Provide the [X, Y] coordinate of the cell's center where the given text is located.  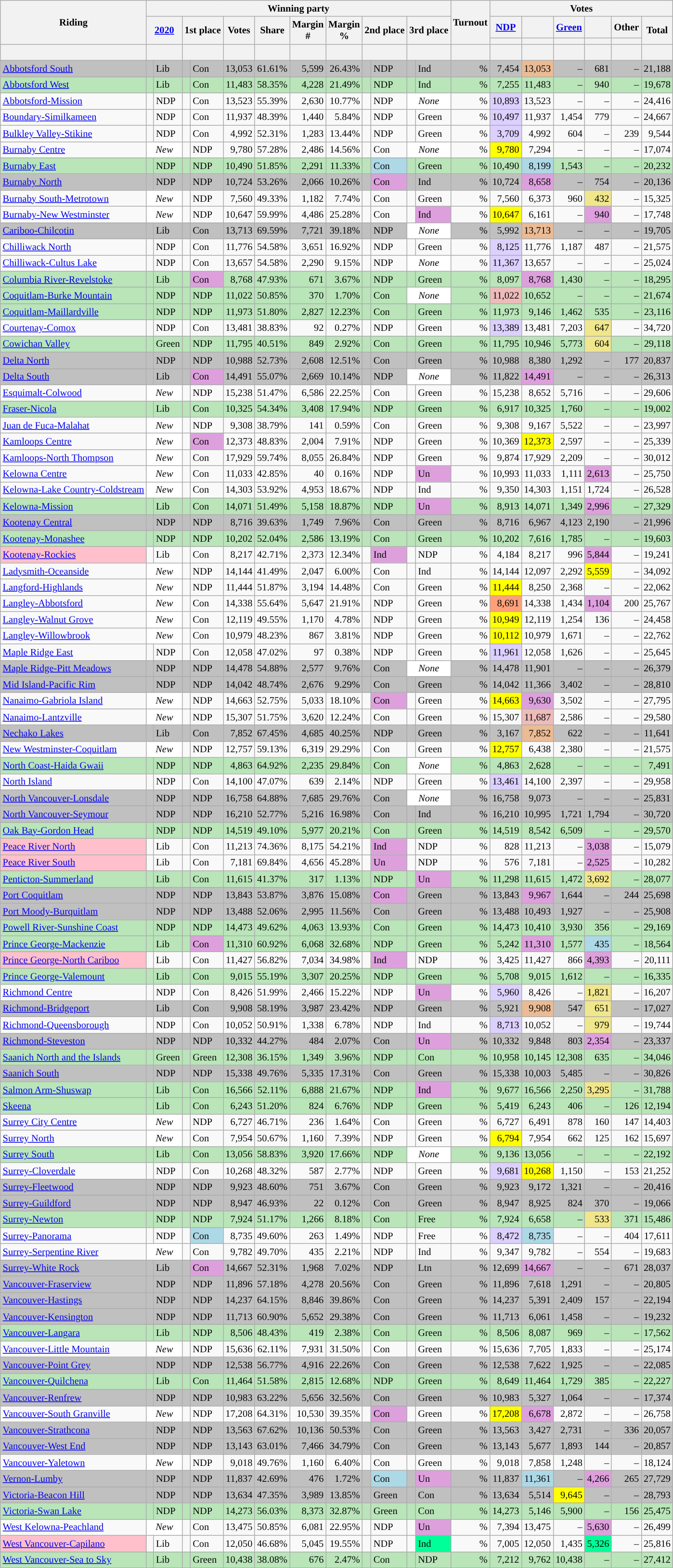
2,004 [308, 441]
4.78% [344, 620]
63.22% [272, 1398]
263 [308, 1236]
54.88% [272, 668]
6,967 [537, 523]
Juan de Fuca-Malahat [74, 425]
484 [308, 1041]
6,678 [537, 1414]
Columbia River-Revelstoke [74, 279]
10,995 [537, 814]
Prince George-Valemount [74, 976]
27,412 [657, 1560]
7.91% [344, 441]
5,921 [506, 1008]
3,502 [569, 701]
51.49% [272, 506]
5,146 [537, 1511]
2,827 [308, 312]
2,525 [598, 862]
6,319 [308, 749]
1,927 [569, 911]
10,112 [506, 636]
Surrey North [74, 1138]
17,611 [657, 1236]
22 [308, 1203]
18.10% [344, 701]
20,057 [657, 1430]
64.88% [272, 798]
31,788 [657, 1090]
51.17% [272, 1219]
828 [506, 847]
1,454 [569, 117]
10,993 [506, 474]
64.31% [272, 1414]
Surrey South [74, 1154]
9,167 [537, 425]
Saanich South [74, 1073]
Vancouver-Hastings [74, 1300]
53.92% [272, 490]
4,123 [569, 523]
1,749 [308, 523]
69.59% [272, 231]
5,647 [308, 603]
17,562 [657, 1333]
59.99% [272, 214]
6.78% [344, 1025]
3.81% [344, 636]
22,192 [657, 1154]
Surrey City Centre [74, 1122]
2,676 [308, 684]
46.68% [272, 1543]
42.71% [272, 555]
6,081 [308, 1527]
49.60% [272, 1236]
74.36% [272, 847]
39.63% [272, 523]
6,373 [537, 198]
1.64% [344, 1122]
162 [626, 1138]
50.91% [272, 1025]
Vancouver-Langara [74, 1333]
5,242 [506, 944]
34.79% [344, 1446]
Richmond-Steveston [74, 1041]
8,125 [506, 247]
126 [626, 1106]
7.02% [344, 1268]
635 [598, 1057]
Oak Bay-Gordon Head [74, 830]
4,228 [308, 85]
West Vancouver-Sea to Sky [74, 1560]
5,992 [506, 231]
69.84% [272, 862]
Margin# [308, 30]
36.15% [272, 1057]
25,908 [657, 911]
12.23% [344, 312]
7,005 [506, 1543]
Vancouver-West End [74, 1446]
2.07% [344, 1041]
20,805 [657, 1284]
2,380 [569, 749]
19,705 [657, 231]
5,335 [308, 1073]
20,232 [657, 166]
3,987 [308, 1008]
11,687 [537, 717]
44.27% [272, 1041]
Prince George-Mackenzie [74, 944]
17,074 [657, 150]
5,677 [537, 1446]
9,762 [537, 1560]
55.07% [272, 377]
1.49% [344, 1236]
26,758 [657, 1414]
0.59% [344, 425]
25.28% [344, 214]
38.79% [272, 425]
7.96% [344, 523]
25,024 [657, 263]
Maple Ridge East [74, 652]
Nanaimo-Gabriola Island [74, 701]
Richmond Centre [74, 993]
Total [657, 30]
29,580 [657, 717]
5,977 [308, 830]
681 [598, 68]
5,419 [506, 1106]
3,620 [308, 717]
26,379 [657, 668]
2,613 [598, 474]
9,630 [537, 701]
Courtenay-Comox [74, 328]
34,092 [657, 571]
639 [308, 782]
1,266 [308, 1219]
144 [598, 1446]
662 [569, 1138]
49.62% [272, 928]
317 [308, 879]
20,111 [657, 960]
56.77% [272, 1365]
32.68% [344, 944]
Kamloops Centre [74, 441]
48.74% [272, 684]
1,794 [598, 814]
3,651 [308, 247]
7,255 [506, 85]
6.40% [344, 1463]
5.84% [344, 117]
5,485 [569, 1073]
26,528 [657, 490]
157 [598, 1300]
23,337 [657, 1041]
13,461 [506, 782]
5,652 [308, 1317]
Victoria-Swan Lake [74, 1511]
10,410 [537, 928]
878 [569, 1122]
622 [569, 733]
1,292 [569, 360]
48.43% [272, 1333]
0.27% [344, 328]
25,174 [657, 1349]
47.07% [272, 782]
8,542 [537, 830]
10,893 [506, 101]
Prince George-North Cariboo [74, 960]
156 [626, 1511]
10,003 [537, 1073]
21,188 [657, 68]
7.39% [344, 1138]
22,062 [657, 587]
29,570 [657, 830]
4,063 [308, 928]
19,066 [657, 1203]
51.80% [272, 312]
39.35% [344, 1414]
49.70% [272, 1252]
Burnaby-New Westminster [74, 214]
8.18% [344, 1219]
57.18% [272, 1284]
9,347 [506, 1252]
22,762 [657, 636]
54.21% [344, 847]
1,435 [569, 1543]
58.83% [272, 1154]
11,901 [537, 668]
7,454 [506, 68]
Surrey-Serpentine River [74, 1252]
50.53% [344, 1430]
7,858 [537, 1463]
46.93% [272, 1203]
26.43% [344, 68]
9,073 [537, 798]
1.13% [344, 879]
1,111 [569, 474]
147 [626, 1122]
866 [569, 960]
2,577 [308, 668]
1,440 [308, 117]
Langley-Walnut Grove [74, 620]
7,616 [537, 538]
40.25% [344, 733]
1,785 [569, 538]
1,925 [569, 1365]
18,124 [657, 1463]
Port Coquitlam [74, 895]
6,888 [308, 1090]
Vancouver-Kensington [74, 1317]
7,466 [308, 1446]
535 [598, 312]
Vancouver-South Granville [74, 1414]
20.25% [344, 976]
2,397 [569, 782]
6,061 [537, 1317]
Maple Ridge-Pitt Meadows [74, 668]
30,012 [657, 457]
45.28% [344, 862]
2,291 [308, 166]
849 [308, 344]
22.26% [344, 1365]
2nd place [385, 30]
20.56% [344, 1284]
1,151 [569, 490]
3,709 [506, 133]
North Vancouver-Lonsdale [74, 798]
11.33% [344, 166]
2,731 [569, 1430]
Surrey-White Rock [74, 1268]
42.85% [272, 474]
Chilliwack-Cultus Lake [74, 263]
3,989 [308, 1495]
8,373 [308, 1511]
2,354 [598, 1041]
Esquimalt-Colwood [74, 392]
42.69% [272, 1478]
55.39% [272, 101]
13.19% [344, 538]
1,254 [569, 620]
28,037 [657, 1268]
Kootenay Central [74, 523]
18.67% [344, 490]
58.19% [272, 1008]
9,677 [506, 1090]
18,295 [657, 279]
17.31% [344, 1073]
48.39% [272, 117]
12.34% [344, 555]
21.49% [344, 85]
803 [569, 1041]
48.32% [272, 1171]
9,544 [657, 133]
177 [626, 360]
5,045 [308, 1543]
1,462 [569, 312]
406 [569, 1106]
25,339 [657, 441]
25,475 [657, 1511]
52.04% [272, 538]
46.71% [272, 1122]
10.14% [344, 377]
27,795 [657, 701]
4,266 [598, 1478]
7,931 [308, 1349]
92 [308, 328]
22,227 [657, 1381]
12,194 [657, 1106]
New Westminster-Coquitlam [74, 749]
10.26% [344, 182]
1,833 [569, 1349]
5,522 [569, 425]
236 [308, 1122]
Turnout [470, 22]
Peace River North [74, 847]
17,374 [657, 1398]
21,996 [657, 523]
16.92% [344, 247]
53.26% [272, 182]
1,321 [569, 1187]
Vancouver-Little Mountain [74, 1349]
476 [308, 1478]
1,577 [569, 944]
60.92% [272, 944]
1,430 [569, 279]
11,641 [657, 733]
12,699 [506, 1268]
23.42% [344, 1008]
419 [308, 1333]
12.24% [344, 717]
3,167 [506, 733]
8,713 [506, 1025]
Cowichan Valley [74, 344]
27,329 [657, 506]
2,209 [569, 457]
Mid Island-Pacific Rim [74, 684]
47.02% [272, 652]
5,716 [569, 392]
2,047 [308, 571]
19,603 [657, 538]
49.55% [272, 620]
2,995 [308, 911]
Nanaimo-Lantzville [74, 717]
54.34% [272, 409]
1.72% [344, 1478]
239 [626, 133]
8,652 [537, 392]
39.18% [344, 231]
5,708 [506, 976]
51.47% [272, 392]
10,949 [506, 620]
Vancouver-Point Grey [74, 1365]
8,691 [506, 603]
Vancouver-Renfrew [74, 1398]
5,326 [598, 1543]
3.96% [344, 1057]
30,720 [657, 814]
2,290 [308, 263]
13.85% [344, 1495]
5,391 [537, 1300]
38.08% [272, 1560]
1,472 [569, 879]
22,194 [657, 1300]
4,685 [308, 733]
34,046 [657, 1057]
265 [626, 1478]
3,930 [569, 928]
7,685 [308, 798]
2,815 [308, 1381]
0.16% [344, 474]
2,292 [569, 571]
7,491 [657, 766]
Other [626, 27]
9.76% [344, 668]
11,961 [506, 652]
8,087 [537, 1333]
Bulkley Valley-Stikine [74, 133]
1,543 [569, 166]
2.77% [344, 1171]
6,438 [537, 749]
16,207 [657, 993]
356 [598, 928]
7,394 [506, 1527]
9,848 [537, 1041]
2,066 [308, 182]
Abbotsford West [74, 85]
0.38% [344, 652]
6,794 [506, 1138]
960 [569, 198]
5,327 [537, 1398]
5,844 [598, 555]
22,085 [657, 1365]
7,622 [537, 1365]
2020 [164, 30]
647 [598, 328]
4,656 [308, 862]
8,175 [308, 847]
7,618 [537, 1284]
14,403 [657, 1122]
9,172 [537, 1187]
1,187 [569, 247]
2,597 [569, 441]
25,645 [657, 652]
Delta North [74, 360]
38.83% [272, 328]
Vancouver-Strathcona [74, 1430]
7,203 [569, 328]
1,893 [569, 1446]
11,361 [537, 1478]
Kelowna Centre [74, 474]
153 [626, 1171]
49.10% [272, 830]
1,729 [569, 1381]
5,900 [569, 1511]
Surrey-Guildford [74, 1203]
8,658 [537, 182]
4,278 [308, 1284]
3,402 [569, 684]
1,104 [598, 603]
52.73% [272, 360]
Kootenay-Monashee [74, 538]
10,136 [308, 1430]
Vancouver-Quilchena [74, 1381]
61.61% [272, 68]
576 [506, 862]
19,002 [657, 409]
4,486 [308, 214]
24,667 [657, 117]
2,486 [308, 150]
23,116 [657, 312]
17.94% [344, 409]
16.98% [344, 814]
Richmond-Queensborough [74, 1025]
6.76% [344, 1106]
2.21% [344, 1252]
1,721 [569, 814]
2,190 [598, 523]
50.67% [272, 1138]
7,212 [506, 1560]
9,681 [506, 1171]
969 [569, 1333]
Richmond-Bridgeport [74, 1008]
48.23% [272, 636]
32.87% [344, 1511]
Vernon-Lumby [74, 1478]
8,250 [537, 587]
5,630 [598, 1527]
13,389 [506, 328]
14.48% [344, 587]
32.56% [344, 1398]
1,434 [569, 603]
141 [308, 425]
1.70% [344, 295]
17,748 [657, 214]
336 [626, 1430]
Delta South [74, 377]
Langley-Abbotsford [74, 603]
779 [598, 117]
8,846 [308, 1300]
12,097 [537, 571]
21.67% [344, 1090]
8,055 [308, 457]
57.28% [272, 150]
2,872 [569, 1414]
20,416 [657, 1187]
3,692 [598, 879]
67.45% [272, 733]
3,876 [308, 895]
385 [598, 1381]
13.44% [344, 133]
41.49% [272, 571]
Surrey-Panorama [74, 1236]
8,472 [506, 1236]
3,295 [598, 1090]
51.99% [272, 993]
Vancouver-Fraserview [74, 1284]
34.98% [344, 960]
40.51% [272, 344]
5,216 [308, 814]
11,367 [506, 263]
29.76% [344, 798]
21,252 [657, 1171]
3,427 [537, 1430]
Nechako Lakes [74, 733]
3,307 [308, 976]
9,874 [506, 457]
64.92% [272, 766]
1,150 [569, 1171]
19,744 [657, 1025]
8,925 [537, 1203]
Boundary-Similkameen [74, 117]
8,199 [537, 166]
1,283 [308, 133]
9,350 [506, 490]
20,136 [657, 182]
26,313 [657, 377]
Margin% [344, 30]
2,630 [308, 101]
3,920 [308, 1154]
55.19% [272, 976]
48.60% [272, 1187]
0.12% [344, 1203]
6,491 [537, 1122]
North Coast-Haida Gwaii [74, 766]
29.29% [344, 749]
10,652 [537, 295]
11,366 [537, 684]
2,235 [308, 766]
24,458 [657, 620]
2,996 [598, 506]
West Kelowna-Peachland [74, 1527]
15,486 [657, 1219]
8,913 [506, 506]
10,497 [506, 117]
2,628 [537, 766]
1,170 [308, 620]
3rd place [428, 30]
29.38% [344, 1317]
1,064 [569, 1398]
28,810 [657, 684]
9.15% [344, 263]
754 [598, 182]
1,724 [598, 490]
1,612 [569, 976]
59.74% [272, 457]
2.47% [344, 1560]
1,338 [308, 1025]
7,721 [308, 231]
Fraser-Nicola [74, 409]
29.84% [344, 766]
North Island [74, 782]
Riding [74, 22]
17.66% [344, 1154]
51.58% [272, 1381]
19,683 [657, 1252]
15,079 [657, 847]
19.55% [344, 1543]
56.03% [272, 1511]
25,750 [657, 474]
Coquitlam-Maillardville [74, 312]
554 [598, 1252]
51.85% [272, 166]
56.82% [272, 960]
5,960 [506, 993]
53.87% [272, 895]
41.37% [272, 879]
28,077 [657, 879]
21.91% [344, 603]
1,968 [308, 1268]
Saanich North and the Islands [74, 1057]
19,241 [657, 555]
4,916 [308, 1365]
21,674 [657, 295]
136 [598, 620]
1,671 [569, 636]
15.22% [344, 993]
4,953 [308, 490]
6,586 [308, 392]
20,857 [657, 1446]
19,232 [657, 1317]
Chilliwack North [74, 247]
2,250 [569, 1090]
371 [626, 1219]
Share [272, 30]
26.84% [344, 457]
10,282 [657, 862]
Port Moody-Burquitlam [74, 911]
6,917 [506, 409]
59.13% [272, 749]
Langford-Highlands [74, 587]
62.11% [272, 1349]
12.51% [344, 360]
Penticton-Summerland [74, 879]
5,773 [569, 344]
2,368 [569, 587]
47.35% [272, 1495]
244 [626, 895]
2,669 [308, 377]
40 [308, 474]
10,958 [506, 1057]
Surrey-Cloverdale [74, 1171]
487 [598, 247]
3,038 [598, 847]
5,599 [308, 68]
27,729 [657, 1478]
587 [308, 1171]
Surrey-Newton [74, 1219]
51.20% [272, 1106]
47.93% [272, 279]
2.92% [344, 344]
1,291 [569, 1284]
1,644 [569, 895]
51.75% [272, 717]
5,158 [308, 506]
1,821 [598, 993]
19,678 [657, 85]
Ladysmith-Oceanside [74, 571]
17,027 [657, 1008]
29,606 [657, 392]
18,564 [657, 944]
22.95% [344, 1527]
20.21% [344, 830]
7.74% [344, 198]
Winning party [298, 8]
9,136 [506, 1154]
7,705 [537, 1349]
7,294 [537, 150]
676 [308, 1560]
11,822 [506, 377]
39.86% [344, 1300]
Abbotsford-Mission [74, 101]
16,335 [657, 976]
200 [626, 603]
751 [308, 1187]
Kelowna-Mission [74, 506]
6,509 [569, 830]
29,958 [657, 782]
9,645 [569, 1495]
52.75% [272, 701]
9,967 [537, 895]
1,626 [569, 652]
6.00% [344, 571]
51.87% [272, 587]
160 [598, 1122]
Kelowna-Lake Country-Coldstream [74, 490]
34,720 [657, 328]
26,499 [657, 1527]
29,169 [657, 928]
5,033 [308, 701]
432 [598, 198]
1,458 [569, 1317]
4,393 [598, 960]
1st place [203, 30]
Coquitlam-Burke Mountain [74, 295]
52.77% [272, 814]
2,608 [308, 360]
Ltn [433, 1268]
97 [308, 652]
15.08% [344, 895]
52.06% [272, 911]
2,466 [308, 993]
8,097 [506, 279]
3,425 [506, 960]
4,184 [506, 555]
15,697 [657, 1138]
Abbotsford South [74, 68]
Kamloops-North Thompson [74, 457]
25,698 [657, 895]
10,369 [506, 441]
6,068 [308, 944]
60.90% [272, 1317]
1,248 [569, 1463]
5,559 [598, 571]
Vancouver-Yaletown [74, 1463]
2.38% [344, 1333]
49.33% [272, 198]
10.77% [344, 101]
7,034 [308, 960]
13.93% [344, 928]
3,194 [308, 587]
1,760 [569, 409]
18.87% [344, 506]
9,146 [537, 312]
6,658 [537, 1219]
63.01% [272, 1446]
Langley-Willowbrook [74, 636]
2.14% [344, 782]
5,514 [537, 1495]
West Vancouver-Capilano [74, 1543]
533 [598, 1219]
24,416 [657, 101]
9.29% [344, 684]
20,837 [657, 360]
10,493 [537, 911]
30,826 [657, 1073]
Burnaby East [74, 166]
Powell River-Sunshine Coast [74, 928]
Skeena [74, 1106]
23,997 [657, 425]
11.56% [344, 911]
10,946 [537, 344]
10,530 [308, 1414]
10,145 [537, 1057]
15,325 [657, 198]
29,118 [657, 344]
64.15% [272, 1300]
31.50% [344, 1349]
67.62% [272, 1430]
Kootenay-Rockies [74, 555]
25,816 [657, 1543]
125 [598, 1138]
1,182 [308, 198]
2,373 [308, 555]
5,656 [308, 1398]
Surrey-Fleetwood [74, 1187]
28,793 [657, 1495]
651 [598, 1008]
Burnaby South-Metrotown [74, 198]
Peace River South [74, 862]
8,380 [537, 360]
22.25% [344, 392]
979 [598, 1025]
Cariboo-Chilcotin [74, 231]
867 [308, 636]
8,649 [506, 1381]
25,831 [657, 798]
Burnaby North [74, 182]
58.35% [272, 85]
547 [569, 1008]
55.64% [272, 603]
Salmon Arm-Shuswap [74, 1090]
12.68% [344, 1381]
404 [626, 1236]
6,161 [537, 214]
2,409 [569, 1300]
11,298 [506, 879]
14.56% [344, 150]
Burnaby Centre [74, 150]
Victoria-Beacon Hill [74, 1495]
52.11% [272, 1090]
3,408 [308, 409]
25,767 [657, 603]
996 [569, 555]
48.83% [272, 441]
North Vancouver-Seymour [74, 814]
